Provide the (X, Y) coordinate of the cell's center where the given text is located.  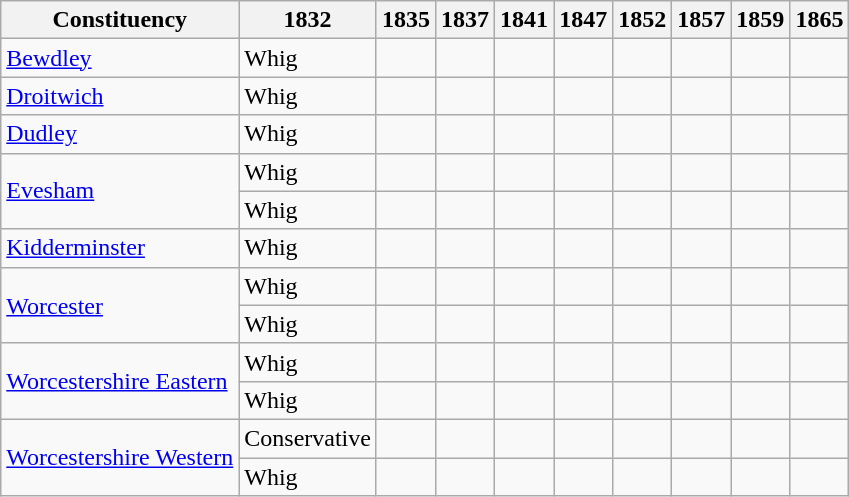
Evesham (120, 191)
Kidderminster (120, 248)
1837 (466, 20)
Constituency (120, 20)
Worcester (120, 305)
Worcestershire Eastern (120, 381)
1832 (308, 20)
1859 (760, 20)
Droitwich (120, 96)
1847 (584, 20)
Worcestershire Western (120, 457)
Conservative (308, 438)
Bewdley (120, 58)
1852 (642, 20)
Dudley (120, 134)
1841 (524, 20)
1835 (406, 20)
1857 (702, 20)
1865 (820, 20)
